Find where the given text appears and provide that cell's center as (x, y) coordinate. 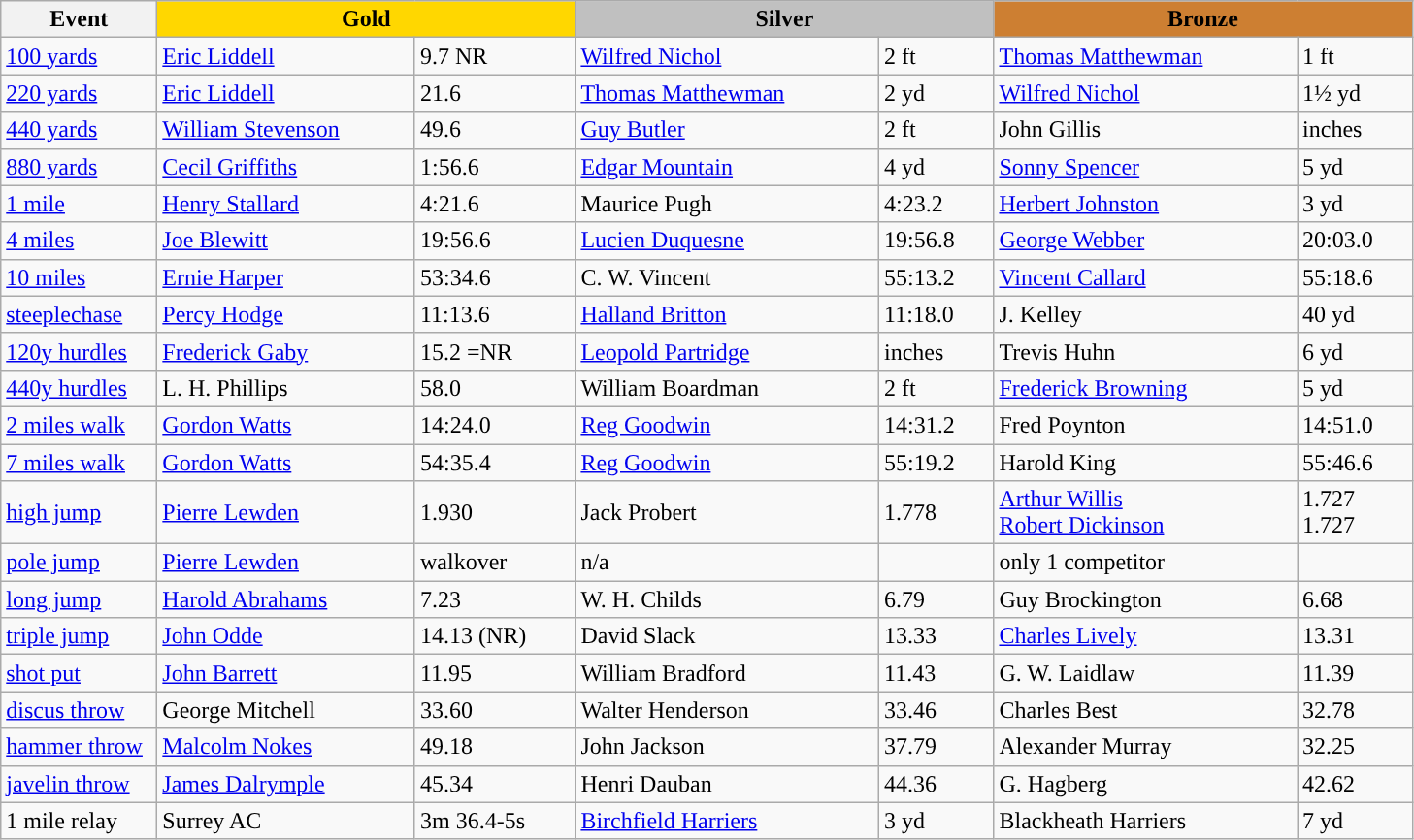
Arthur WillisRobert Dickinson (1145, 512)
2 yd (936, 93)
880 yards (80, 167)
Fred Poynton (1145, 425)
7.23 (495, 599)
42.62 (1355, 784)
6 yd (1355, 351)
4:23.2 (936, 204)
Harold Abrahams (286, 599)
1 mile relay (80, 821)
13.33 (936, 636)
Birchfield Harriers (728, 821)
45.34 (495, 784)
33.46 (936, 710)
G. Hagberg (1145, 784)
11.95 (495, 673)
9.7 NR (495, 56)
1 mile (80, 204)
Guy Butler (728, 130)
Cecil Griffiths (286, 167)
walkover (495, 563)
Ernie Harper (286, 277)
14:31.2 (936, 425)
49.18 (495, 747)
John Barrett (286, 673)
George Mitchell (286, 710)
1.930 (495, 512)
54:35.4 (495, 463)
19:56.6 (495, 241)
J. Kelley (1145, 314)
Malcolm Nokes (286, 747)
58.0 (495, 388)
only 1 competitor (1145, 563)
33.60 (495, 710)
1.7271.727 (1355, 512)
L. H. Phillips (286, 388)
James Dalrymple (286, 784)
14.13 (NR) (495, 636)
Percy Hodge (286, 314)
Henri Dauban (728, 784)
Harold King (1145, 463)
shot put (80, 673)
Gold (367, 19)
Edgar Mountain (728, 167)
49.6 (495, 130)
11.39 (1355, 673)
7 yd (1355, 821)
discus throw (80, 710)
20:03.0 (1355, 241)
Trevis Huhn (1145, 351)
Herbert Johnston (1145, 204)
100 yards (80, 56)
Charles Lively (1145, 636)
10 miles (80, 277)
40 yd (1355, 314)
Halland Britton (728, 314)
4 miles (80, 241)
Frederick Browning (1145, 388)
4:21.6 (495, 204)
Guy Brockington (1145, 599)
6.68 (1355, 599)
Charles Best (1145, 710)
n/a (728, 563)
2 miles walk (80, 425)
Blackheath Harriers (1145, 821)
Frederick Gaby (286, 351)
long jump (80, 599)
11:13.6 (495, 314)
19:56.8 (936, 241)
William Stevenson (286, 130)
William Boardman (728, 388)
William Bradford (728, 673)
hammer throw (80, 747)
1:56.6 (495, 167)
55:46.6 (1355, 463)
14:51.0 (1355, 425)
Silver (784, 19)
Henry Stallard (286, 204)
steeplechase (80, 314)
John Jackson (728, 747)
11:18.0 (936, 314)
George Webber (1145, 241)
Sonny Spencer (1145, 167)
Joe Blewitt (286, 241)
Bronze (1203, 19)
Jack Probert (728, 512)
John Gillis (1145, 130)
Vincent Callard (1145, 277)
220 yards (80, 93)
120y hurdles (80, 351)
high jump (80, 512)
21.6 (495, 93)
7 miles walk (80, 463)
4 yd (936, 167)
Alexander Murray (1145, 747)
3m 36.4-5s (495, 821)
Lucien Duquesne (728, 241)
53:34.6 (495, 277)
37.79 (936, 747)
14:24.0 (495, 425)
W. H. Childs (728, 599)
44.36 (936, 784)
G. W. Laidlaw (1145, 673)
Maurice Pugh (728, 204)
javelin throw (80, 784)
32.25 (1355, 747)
1 ft (1355, 56)
C. W. Vincent (728, 277)
1½ yd (1355, 93)
David Slack (728, 636)
55:13.2 (936, 277)
55:18.6 (1355, 277)
55:19.2 (936, 463)
440y hurdles (80, 388)
Surrey AC (286, 821)
15.2 =NR (495, 351)
pole jump (80, 563)
triple jump (80, 636)
32.78 (1355, 710)
Event (80, 19)
Leopold Partridge (728, 351)
John Odde (286, 636)
Walter Henderson (728, 710)
1.778 (936, 512)
13.31 (1355, 636)
440 yards (80, 130)
11.43 (936, 673)
6.79 (936, 599)
